Search for the cell housing the specified text and yield its (X, Y) center coordinate. 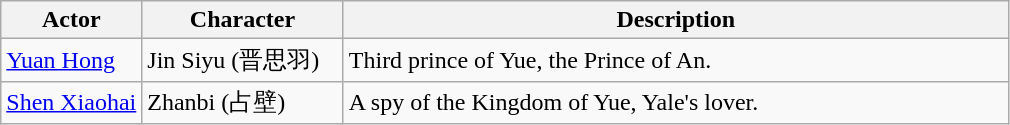
A spy of the Kingdom of Yue, Yale's lover. (676, 102)
Description (676, 20)
Yuan Hong (72, 60)
Shen Xiaohai (72, 102)
Third prince of Yue, the Prince of An. (676, 60)
Zhanbi (占壁) (242, 102)
Character (242, 20)
Actor (72, 20)
Jin Siyu (晋思羽) (242, 60)
